Output the [X, Y] coordinate of the center of the cell containing the given text.  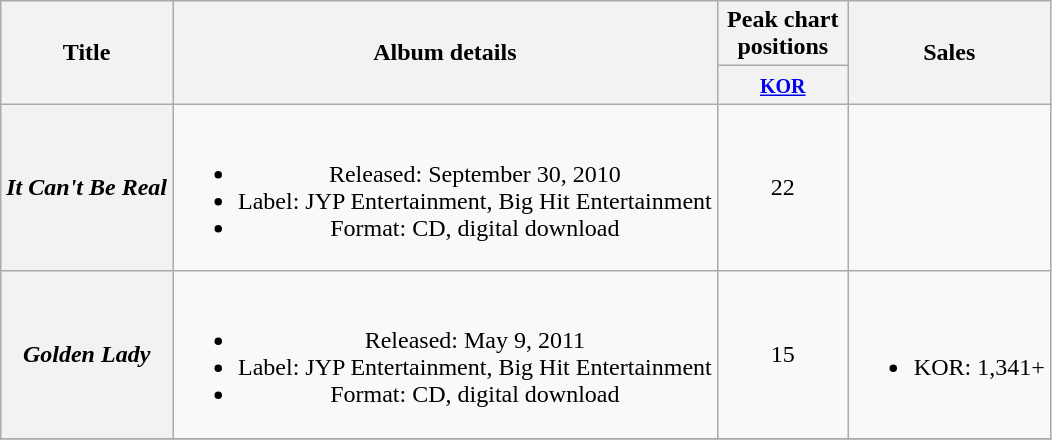
KOR [782, 85]
Released: May 9, 2011Label: JYP Entertainment, Big Hit EntertainmentFormat: CD, digital download [444, 354]
Peak chart positions [782, 34]
It Can't Be Real [87, 188]
Golden Lady [87, 354]
15 [782, 354]
22 [782, 188]
Sales [949, 52]
Album details [444, 52]
Title [87, 52]
KOR: 1,341+ [949, 354]
Released: September 30, 2010Label: JYP Entertainment, Big Hit EntertainmentFormat: CD, digital download [444, 188]
